Return the [x, y] coordinate for the center point of the cell that contains the specified text.  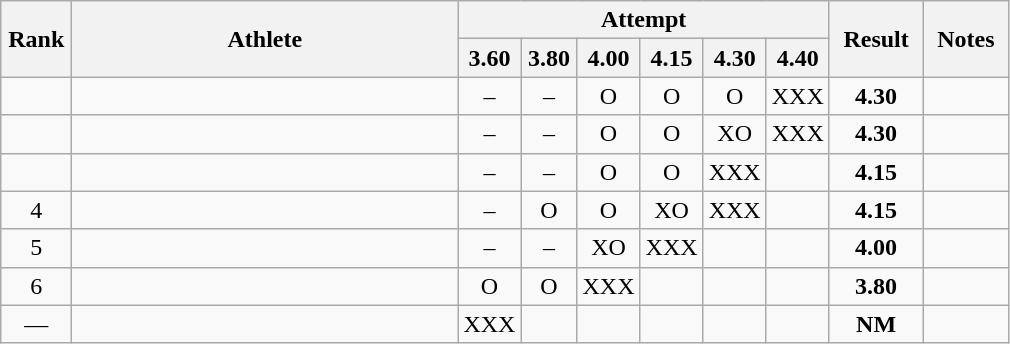
4.40 [798, 58]
6 [36, 286]
Attempt [644, 20]
4 [36, 210]
— [36, 324]
Result [876, 39]
5 [36, 248]
Athlete [265, 39]
Notes [966, 39]
3.60 [490, 58]
NM [876, 324]
Rank [36, 39]
